Search for the cell housing the specified text and yield its (x, y) center coordinate. 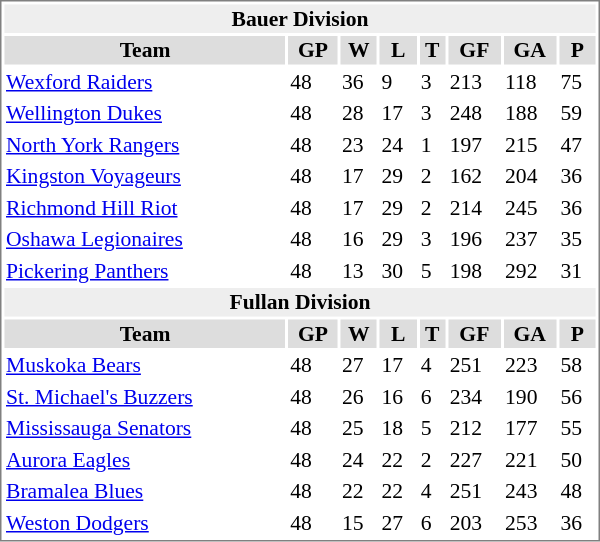
56 (578, 396)
1 (432, 144)
196 (474, 239)
237 (530, 239)
197 (474, 144)
Bramalea Blues (144, 491)
177 (530, 428)
31 (578, 270)
234 (474, 396)
204 (530, 176)
47 (578, 144)
26 (358, 396)
58 (578, 365)
Kingston Voyageurs (144, 176)
Richmond Hill Riot (144, 208)
15 (358, 522)
St. Michael's Buzzers (144, 396)
9 (398, 82)
221 (530, 460)
212 (474, 428)
25 (358, 428)
Wellington Dukes (144, 113)
23 (358, 144)
50 (578, 460)
118 (530, 82)
223 (530, 365)
Mississauga Senators (144, 428)
Weston Dodgers (144, 522)
245 (530, 208)
18 (398, 428)
55 (578, 428)
Oshawa Legionaires (144, 239)
35 (578, 239)
13 (358, 270)
162 (474, 176)
248 (474, 113)
30 (398, 270)
292 (530, 270)
Muskoka Bears (144, 365)
253 (530, 522)
North York Rangers (144, 144)
Pickering Panthers (144, 270)
28 (358, 113)
188 (530, 113)
215 (530, 144)
Wexford Raiders (144, 82)
243 (530, 491)
Bauer Division (300, 18)
203 (474, 522)
Fullan Division (300, 302)
190 (530, 396)
59 (578, 113)
Aurora Eagles (144, 460)
213 (474, 82)
214 (474, 208)
227 (474, 460)
75 (578, 82)
198 (474, 270)
